Detect which cell encompasses the target text, then output its (x, y) center coordinate. 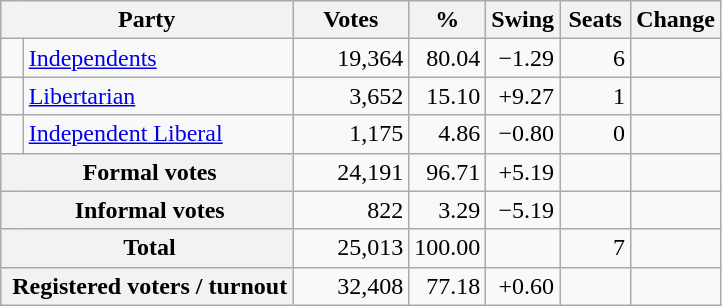
7 (596, 248)
Total (147, 248)
3.29 (448, 210)
Independents (158, 58)
+9.27 (523, 96)
Seats (596, 20)
822 (351, 210)
77.18 (448, 286)
Swing (523, 20)
24,191 (351, 172)
1 (596, 96)
100.00 (448, 248)
6 (596, 58)
Informal votes (147, 210)
Votes (351, 20)
% (448, 20)
25,013 (351, 248)
3,652 (351, 96)
80.04 (448, 58)
1,175 (351, 134)
0 (596, 134)
96.71 (448, 172)
−1.29 (523, 58)
+0.60 (523, 286)
−0.80 (523, 134)
Change (676, 20)
Independent Liberal (158, 134)
32,408 (351, 286)
4.86 (448, 134)
Party (147, 20)
15.10 (448, 96)
19,364 (351, 58)
−5.19 (523, 210)
Formal votes (147, 172)
Libertarian (158, 96)
+5.19 (523, 172)
Registered voters / turnout (147, 286)
